Pinpoint the cell where the given text exists, returning its [x, y] midpoint coordinate. 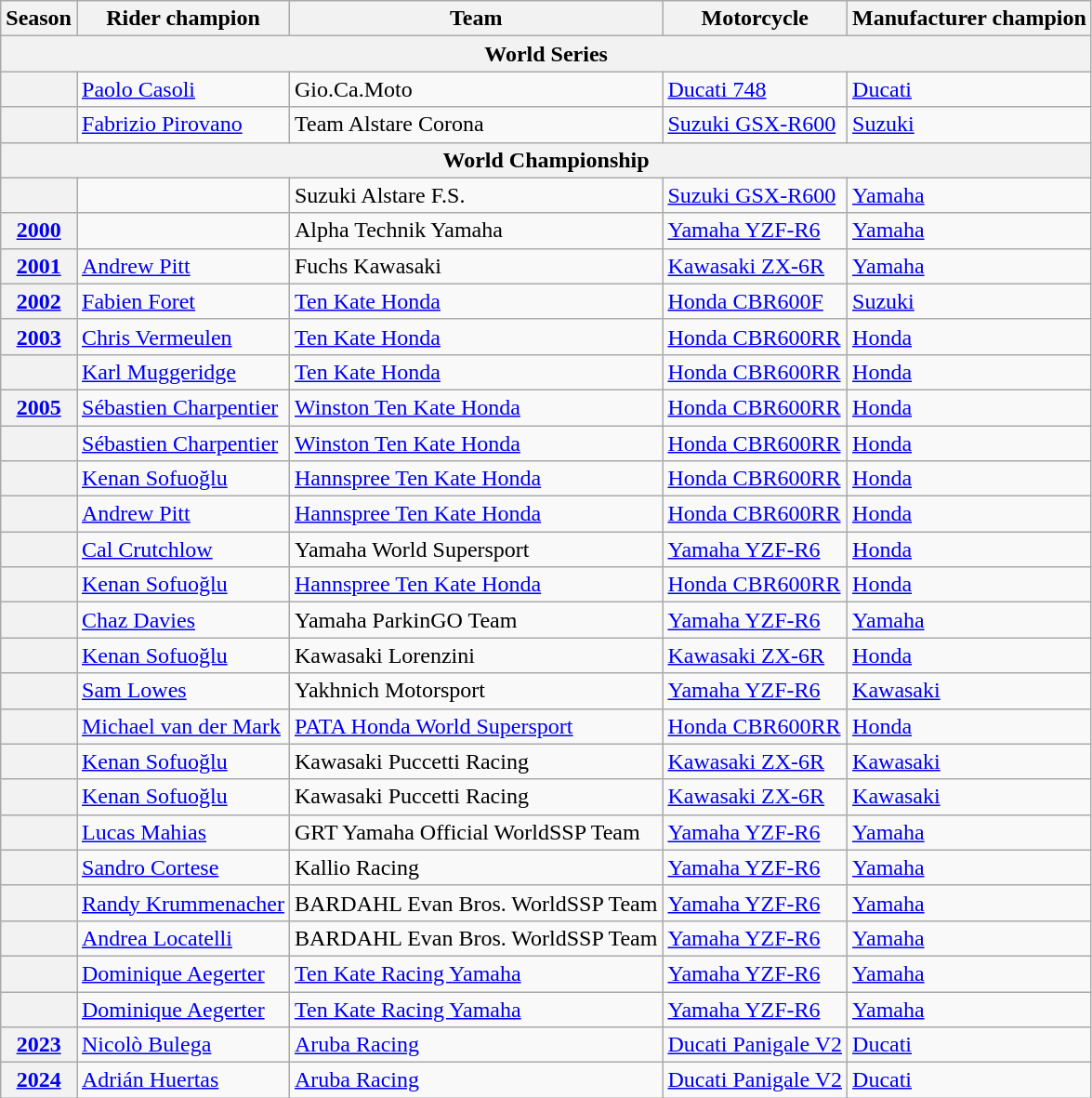
Andrea Locatelli [182, 938]
Team [476, 19]
GRT Yamaha Official WorldSSP Team [476, 832]
Alpha Technik Yamaha [476, 231]
Michael van der Mark [182, 726]
Karl Muggeridge [182, 372]
Sandro Cortese [182, 867]
Yamaha ParkinGO Team [476, 620]
Manufacturer champion [970, 19]
Team Alstare Corona [476, 125]
2003 [39, 337]
Randy Krummenacher [182, 903]
Yakhnich Motorsport [476, 691]
Adrián Huertas [182, 1080]
Kawasaki Lorenzini [476, 655]
World Series [546, 54]
World Championship [546, 160]
2000 [39, 231]
Kallio Racing [476, 867]
Lucas Mahias [182, 832]
2001 [39, 266]
Honda CBR600F [755, 301]
Cal Crutchlow [182, 549]
PATA Honda World Supersport [476, 726]
Fabien Foret [182, 301]
Rider champion [182, 19]
Gio.Ca.Moto [476, 89]
Chaz Davies [182, 620]
Chris Vermeulen [182, 337]
Fabrizio Pirovano [182, 125]
2005 [39, 407]
Yamaha World Supersport [476, 549]
Paolo Casoli [182, 89]
Sam Lowes [182, 691]
2024 [39, 1080]
Fuchs Kawasaki [476, 266]
2002 [39, 301]
Ducati 748 [755, 89]
Suzuki Alstare F.S. [476, 195]
Season [39, 19]
2023 [39, 1045]
Motorcycle [755, 19]
Nicolò Bulega [182, 1045]
